Output the (x, y) coordinate of the center of the cell containing the given text.  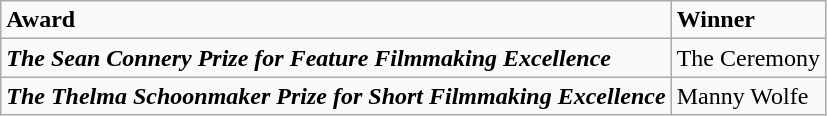
Winner (748, 20)
The Sean Connery Prize for Feature Filmmaking Excellence (336, 58)
The Ceremony (748, 58)
Manny Wolfe (748, 96)
Award (336, 20)
The Thelma Schoonmaker Prize for Short Filmmaking Excellence (336, 96)
